Scan for the cell matching the given text and deliver its (x, y) coordinate at center. 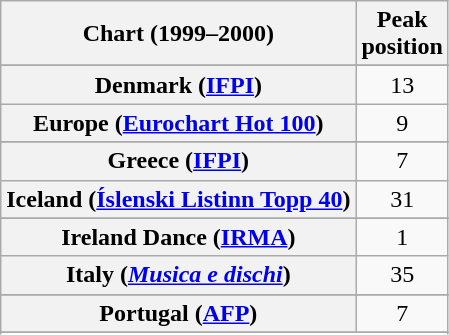
Chart (1999–2000) (178, 34)
Europe (Eurochart Hot 100) (178, 123)
Denmark (IFPI) (178, 85)
Iceland (Íslenski Listinn Topp 40) (178, 199)
Ireland Dance (IRMA) (178, 237)
1 (402, 237)
9 (402, 123)
31 (402, 199)
Greece (IFPI) (178, 161)
13 (402, 85)
Peakposition (402, 34)
35 (402, 275)
Portugal (AFP) (178, 313)
Italy (Musica e dischi) (178, 275)
